Pinpoint the cell where the given text exists, returning its [x, y] midpoint coordinate. 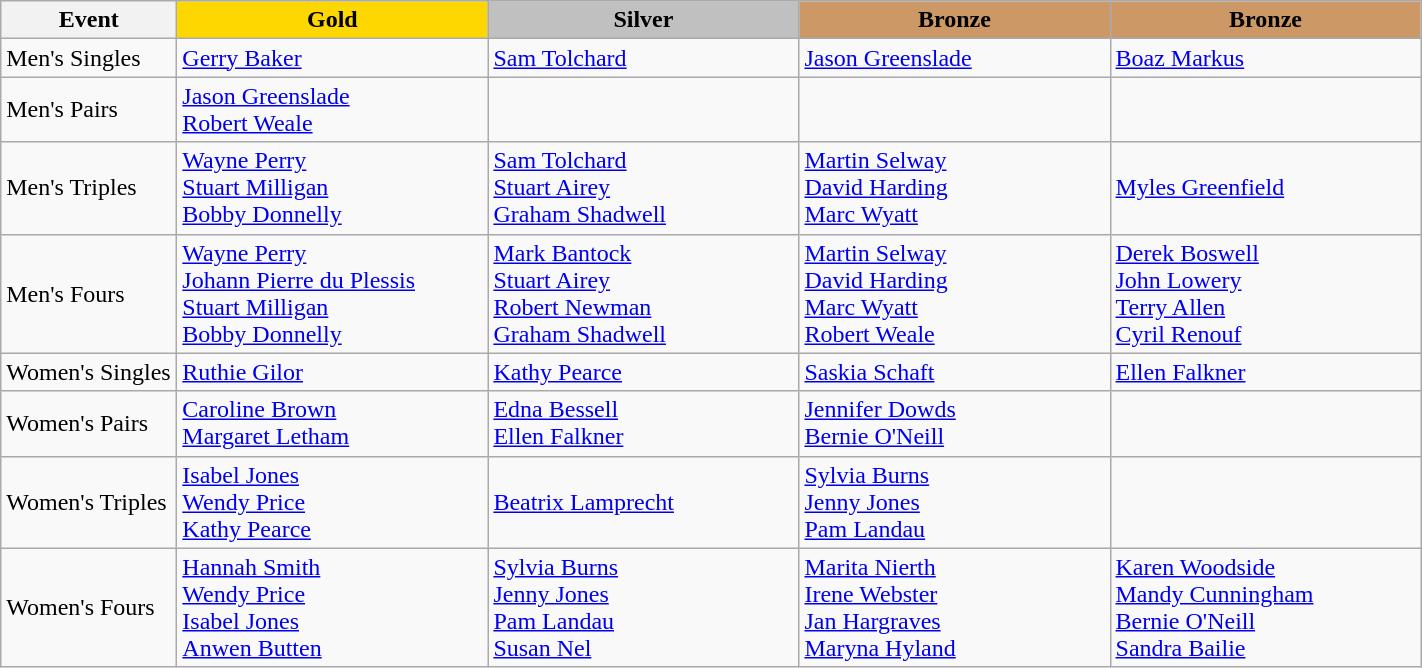
Caroline BrownMargaret Letham [332, 424]
Hannah Smith Wendy PriceIsabel JonesAnwen Butten [332, 608]
Sylvia BurnsJenny JonesPam Landau [954, 502]
Sam TolchardStuart AireyGraham Shadwell [644, 188]
Silver [644, 20]
Event [89, 20]
Women's Fours [89, 608]
Sylvia BurnsJenny JonesPam LandauSusan Nel [644, 608]
Beatrix Lamprecht [644, 502]
Women's Singles [89, 372]
Martin SelwayDavid HardingMarc WyattRobert Weale [954, 294]
Gerry Baker [332, 58]
Saskia Schaft [954, 372]
Women's Pairs [89, 424]
Edna BessellEllen Falkner [644, 424]
Men's Singles [89, 58]
Wayne PerryStuart MilliganBobby Donnelly [332, 188]
Karen WoodsideMandy CunninghamBernie O'NeillSandra Bailie [1266, 608]
Women's Triples [89, 502]
Jason GreensladeRobert Weale [332, 110]
Derek BoswellJohn LoweryTerry AllenCyril Renouf [1266, 294]
Gold [332, 20]
Martin SelwayDavid HardingMarc Wyatt [954, 188]
Marita Nierth Irene WebsterJan HargravesMaryna Hyland [954, 608]
Wayne PerryJohann Pierre du PlessisStuart MilliganBobby Donnelly [332, 294]
Mark BantockStuart AireyRobert NewmanGraham Shadwell [644, 294]
Ruthie Gilor [332, 372]
Isabel JonesWendy PriceKathy Pearce [332, 502]
Men's Pairs [89, 110]
Ellen Falkner [1266, 372]
Jennifer DowdsBernie O'Neill [954, 424]
Kathy Pearce [644, 372]
Men's Triples [89, 188]
Myles Greenfield [1266, 188]
Boaz Markus [1266, 58]
Jason Greenslade [954, 58]
Men's Fours [89, 294]
Sam Tolchard [644, 58]
